Provide the (x, y) coordinate of the cell's center where the given text is located.  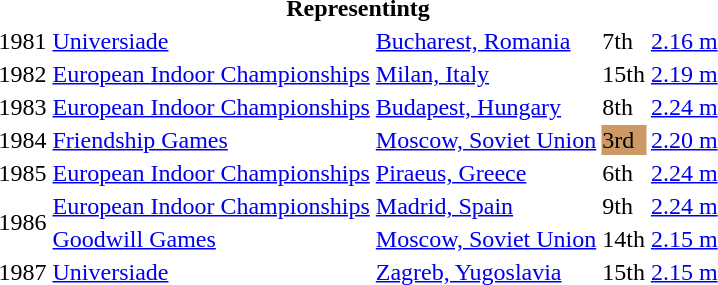
3rd (624, 140)
Bucharest, Romania (486, 41)
Piraeus, Greece (486, 173)
15th (624, 74)
14th (624, 239)
6th (624, 173)
7th (624, 41)
Madrid, Spain (486, 206)
Goodwill Games (211, 239)
Friendship Games (211, 140)
Budapest, Hungary (486, 107)
Universiade (211, 41)
Milan, Italy (486, 74)
9th (624, 206)
8th (624, 107)
